Return the [X, Y] coordinate for the center point of the cell that contains the specified text.  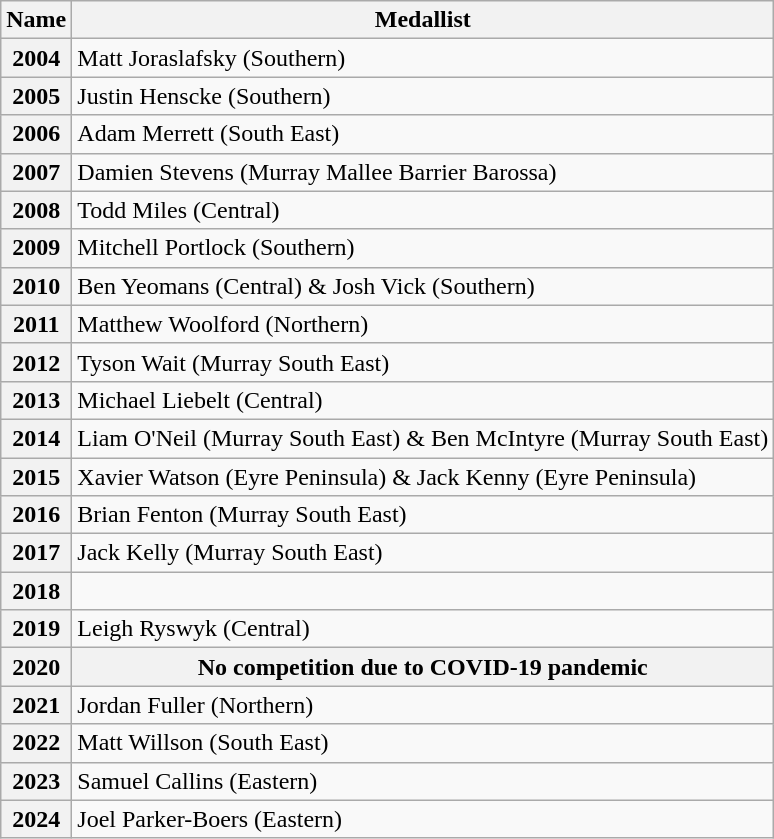
2004 [36, 58]
2011 [36, 324]
Adam Merrett (South East) [423, 134]
Medallist [423, 20]
2017 [36, 553]
2009 [36, 248]
Matt Willson (South East) [423, 743]
Matt Joraslafsky (Southern) [423, 58]
Justin Henscke (Southern) [423, 96]
Matthew Woolford (Northern) [423, 324]
Samuel Callins (Eastern) [423, 781]
Name [36, 20]
No competition due to COVID-19 pandemic [423, 667]
2008 [36, 210]
2007 [36, 172]
Tyson Wait (Murray South East) [423, 362]
Ben Yeomans (Central) & Josh Vick (Southern) [423, 286]
2012 [36, 362]
2013 [36, 400]
Michael Liebelt (Central) [423, 400]
Liam O'Neil (Murray South East) & Ben McIntyre (Murray South East) [423, 438]
2016 [36, 515]
Todd Miles (Central) [423, 210]
2010 [36, 286]
2022 [36, 743]
Damien Stevens (Murray Mallee Barrier Barossa) [423, 172]
2021 [36, 705]
Jack Kelly (Murray South East) [423, 553]
2019 [36, 629]
Xavier Watson (Eyre Peninsula) & Jack Kenny (Eyre Peninsula) [423, 477]
Brian Fenton (Murray South East) [423, 515]
Mitchell Portlock (Southern) [423, 248]
2006 [36, 134]
2020 [36, 667]
2005 [36, 96]
Joel Parker-Boers (Eastern) [423, 819]
2014 [36, 438]
2018 [36, 591]
Jordan Fuller (Northern) [423, 705]
Leigh Ryswyk (Central) [423, 629]
2024 [36, 819]
2023 [36, 781]
2015 [36, 477]
